Provide the [x, y] coordinate of the cell's center where the given text is located.  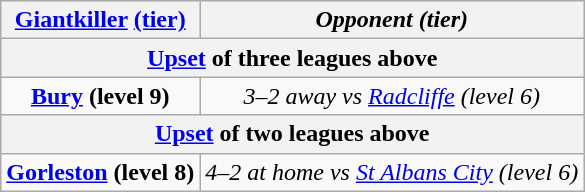
Giantkiller (tier) [100, 20]
Bury (level 9) [100, 96]
3–2 away vs Radcliffe (level 6) [392, 96]
Upset of three leagues above [292, 58]
Upset of two leagues above [292, 134]
4–2 at home vs St Albans City (level 6) [392, 172]
Opponent (tier) [392, 20]
Gorleston (level 8) [100, 172]
